From the cell containing the given text, extract its center point as [X, Y] coordinate. 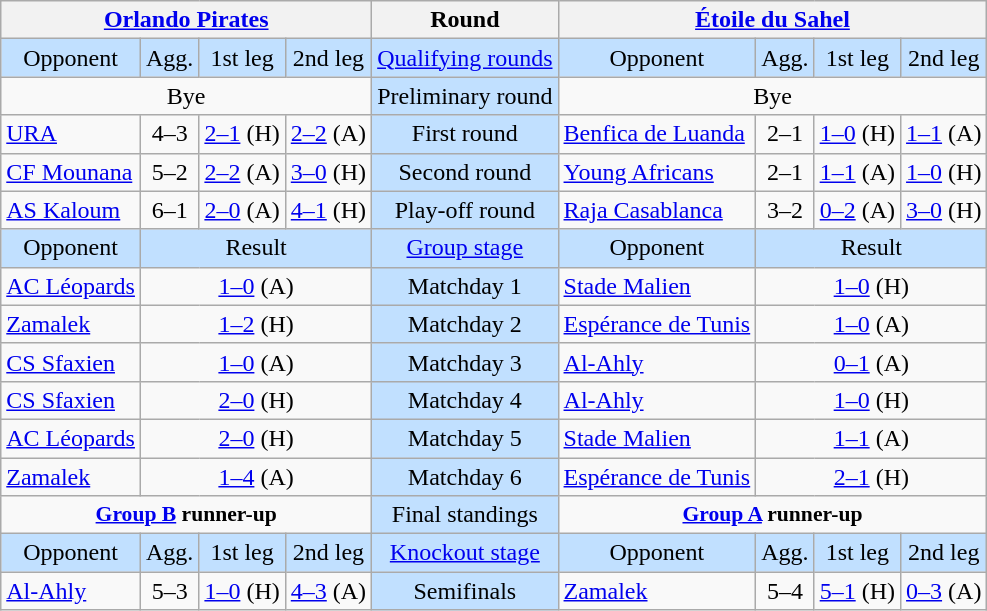
Matchday 5 [465, 438]
Young Africans [657, 172]
Matchday 1 [465, 286]
6–1 [169, 210]
Final standings [465, 515]
Round [465, 20]
0–1 (A) [872, 362]
Matchday 2 [465, 324]
AS Kaloum [71, 210]
4–3 [169, 134]
Qualifying rounds [465, 58]
Group stage [465, 248]
0–2 (A) [857, 210]
URA [71, 134]
Second round [465, 172]
4–3 (A) [328, 591]
Matchday 6 [465, 477]
4–1 (H) [328, 210]
Semifinals [465, 591]
CF Mounana [71, 172]
1–2 (H) [256, 324]
Raja Casablanca [657, 210]
Knockout stage [465, 553]
Benfica de Luanda [657, 134]
Preliminary round [465, 96]
Group B runner-up [186, 515]
3–2 [785, 210]
Matchday 3 [465, 362]
Orlando Pirates [186, 20]
0–3 (A) [944, 591]
2–0 (A) [242, 210]
5–1 (H) [857, 591]
1–4 (A) [256, 477]
Étoile du Sahel [772, 20]
5–2 [169, 172]
Matchday 4 [465, 400]
Play-off round [465, 210]
Group A runner-up [772, 515]
5–3 [169, 591]
First round [465, 134]
5–4 [785, 591]
